Search for the cell housing the specified text and yield its [X, Y] center coordinate. 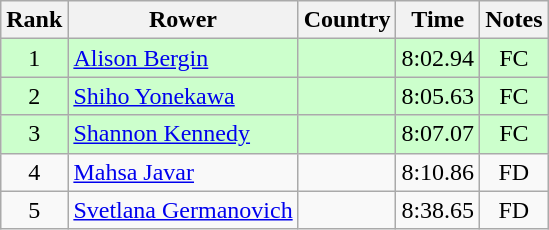
8:05.63 [438, 96]
8:38.65 [438, 210]
5 [34, 210]
Rower [183, 20]
Mahsa Javar [183, 172]
Time [438, 20]
4 [34, 172]
Shiho Yonekawa [183, 96]
3 [34, 134]
Notes [514, 20]
8:02.94 [438, 58]
Alison Bergin [183, 58]
Country [347, 20]
Shannon Kennedy [183, 134]
Rank [34, 20]
8:07.07 [438, 134]
Svetlana Germanovich [183, 210]
8:10.86 [438, 172]
1 [34, 58]
2 [34, 96]
